Output the (X, Y) coordinate of the center of the cell containing the given text.  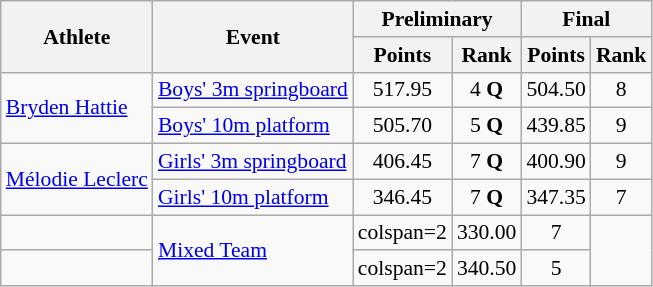
Girls' 10m platform (253, 197)
8 (622, 90)
330.00 (486, 233)
517.95 (402, 90)
4 Q (486, 90)
Athlete (77, 36)
Final (586, 19)
Girls' 3m springboard (253, 162)
505.70 (402, 126)
346.45 (402, 197)
Mélodie Leclerc (77, 180)
504.50 (556, 90)
340.50 (486, 269)
406.45 (402, 162)
5 (556, 269)
400.90 (556, 162)
Preliminary (438, 19)
Boys' 10m platform (253, 126)
Mixed Team (253, 250)
5 Q (486, 126)
439.85 (556, 126)
347.35 (556, 197)
Event (253, 36)
Boys' 3m springboard (253, 90)
Bryden Hattie (77, 108)
